Find where the given text appears and provide that cell's center as [X, Y] coordinate. 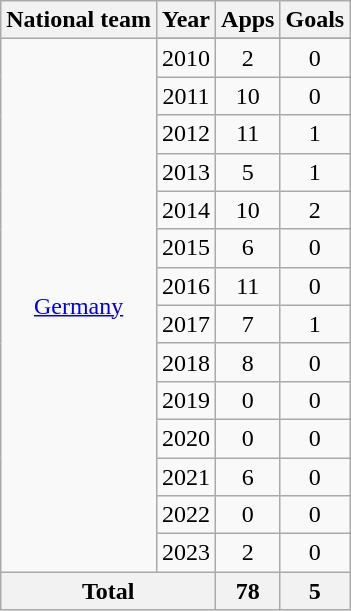
Total [108, 591]
2016 [186, 286]
8 [248, 362]
7 [248, 324]
2023 [186, 553]
2011 [186, 96]
2015 [186, 248]
2017 [186, 324]
Germany [79, 306]
2022 [186, 515]
2012 [186, 134]
Goals [315, 20]
National team [79, 20]
2020 [186, 438]
2013 [186, 172]
2021 [186, 477]
2010 [186, 58]
2019 [186, 400]
Year [186, 20]
Apps [248, 20]
2018 [186, 362]
78 [248, 591]
2014 [186, 210]
